Scan for the cell matching the given text and deliver its (x, y) coordinate at center. 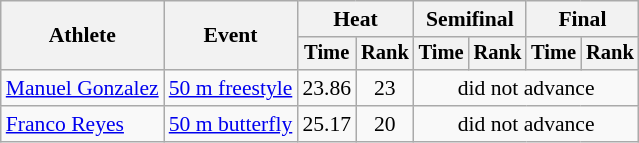
Final (582, 19)
Athlete (82, 36)
Event (231, 36)
20 (385, 124)
23 (385, 88)
50 m freestyle (231, 88)
Manuel Gonzalez (82, 88)
Franco Reyes (82, 124)
50 m butterfly (231, 124)
Semifinal (470, 19)
25.17 (326, 124)
23.86 (326, 88)
Heat (355, 19)
